Locate the cell with the specified text and output its (x, y) center coordinate. 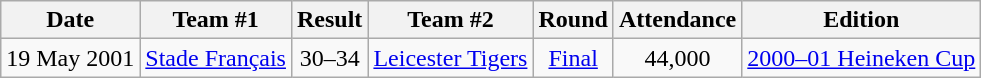
2000–01 Heineken Cup (862, 58)
Leicester Tigers (450, 58)
30–34 (329, 58)
Date (70, 20)
Result (329, 20)
19 May 2001 (70, 58)
Round (573, 20)
Edition (862, 20)
Final (573, 58)
Attendance (677, 20)
Team #2 (450, 20)
44,000 (677, 58)
Stade Français (216, 58)
Team #1 (216, 20)
